Scan for the cell matching the given text and deliver its [X, Y] coordinate at center. 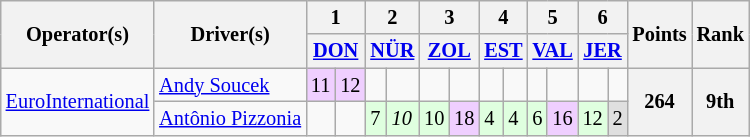
Driver(s) [230, 34]
VAL [553, 51]
ZOL [449, 51]
11 [320, 85]
Antônio Pizzonia [230, 118]
Points [659, 34]
16 [562, 118]
Operator(s) [78, 34]
3 [449, 17]
EuroInternational [78, 102]
Rank [720, 34]
Andy Soucek [230, 85]
NÜR [392, 51]
1 [336, 17]
EST [503, 51]
18 [464, 118]
5 [553, 17]
9th [720, 102]
JER [603, 51]
264 [659, 102]
DON [336, 51]
7 [376, 118]
